Locate the cell with the specified text and output its [X, Y] center coordinate. 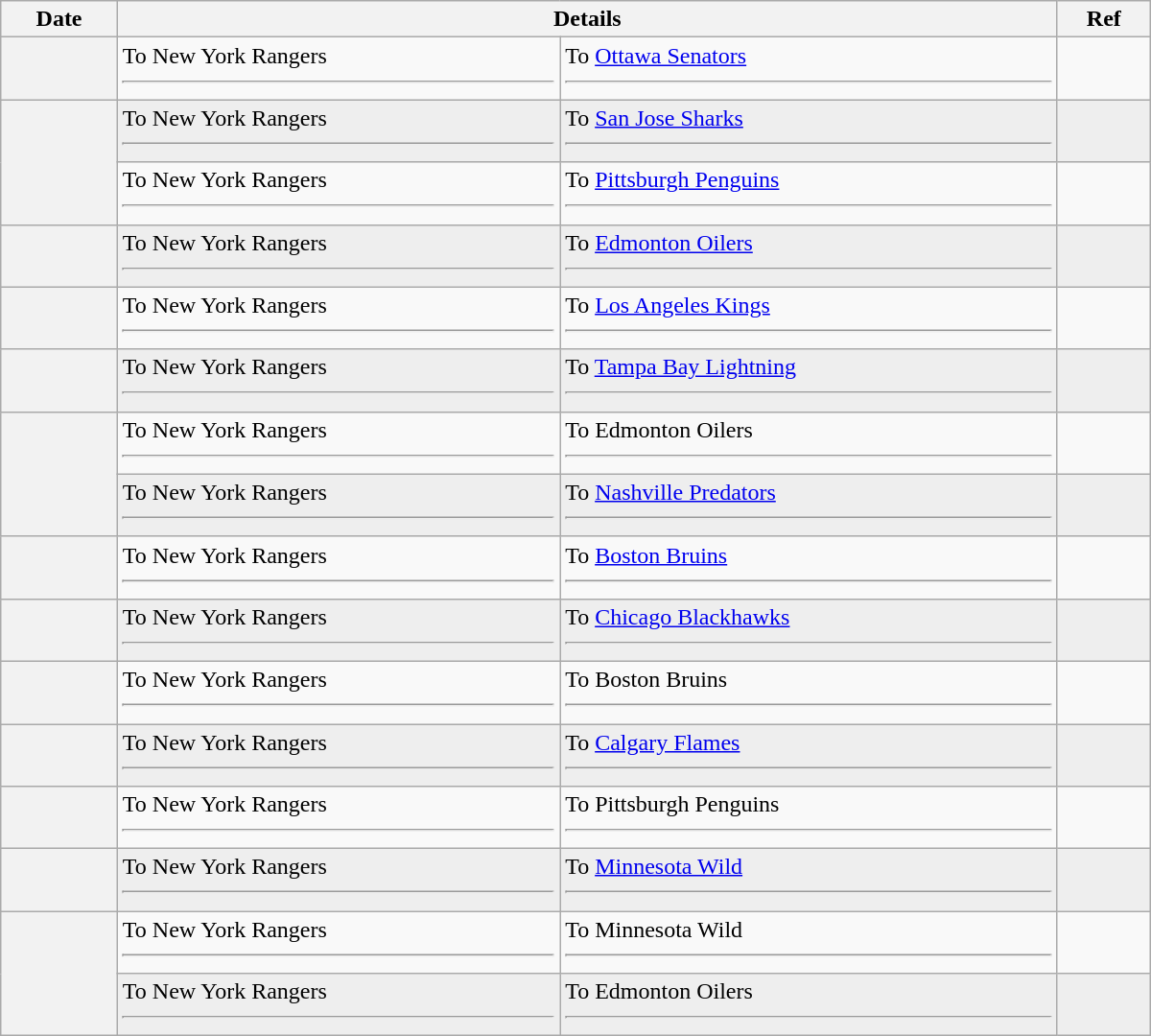
To Chicago Blackhawks [810, 629]
To Ottawa Senators [810, 69]
To Tampa Bay Lightning [810, 380]
To Calgary Flames [810, 754]
To Nashville Predators [810, 505]
Date [59, 19]
Details [587, 19]
To San Jose Sharks [810, 130]
To Los Angeles Kings [810, 318]
Ref [1103, 19]
